Detect which cell encompasses the target text, then output its (x, y) center coordinate. 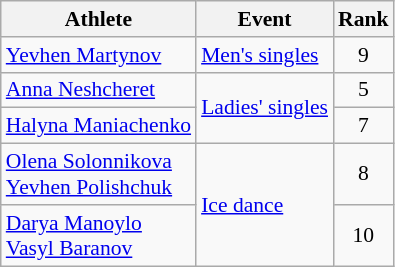
10 (364, 236)
Ice dance (264, 205)
Anna Neshcheret (98, 90)
Event (264, 19)
Rank (364, 19)
Halyna Maniachenko (98, 126)
Ladies' singles (264, 108)
Athlete (98, 19)
7 (364, 126)
Yevhen Martynov (98, 55)
Men's singles (264, 55)
Olena SolonnikovaYevhen Polishchuk (98, 174)
9 (364, 55)
5 (364, 90)
8 (364, 174)
Darya ManoyloVasyl Baranov (98, 236)
